For the text-containing cell, return its midpoint in [x, y] coordinate format. 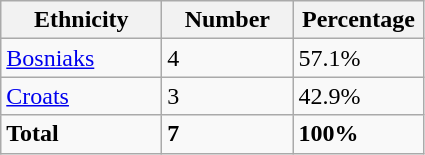
Number [228, 20]
Bosniaks [82, 58]
57.1% [358, 58]
42.9% [358, 96]
3 [228, 96]
Total [82, 134]
100% [358, 134]
Percentage [358, 20]
Croats [82, 96]
7 [228, 134]
Ethnicity [82, 20]
4 [228, 58]
